Pinpoint the cell where the given text exists, returning its [X, Y] midpoint coordinate. 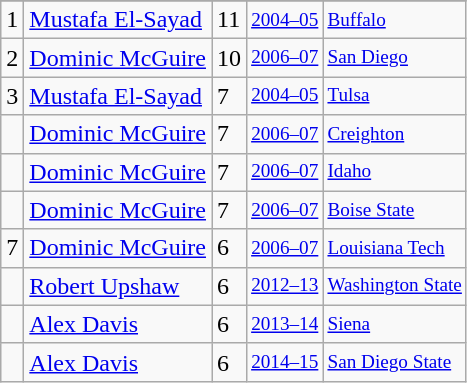
1 [12, 20]
Tulsa [395, 96]
11 [230, 20]
San Diego State [395, 362]
Boise State [395, 210]
San Diego [395, 58]
Louisiana Tech [395, 248]
2014–15 [285, 362]
10 [230, 58]
3 [12, 96]
Robert Upshaw [118, 286]
Idaho [395, 172]
Buffalo [395, 20]
2 [12, 58]
2013–14 [285, 324]
Washington State [395, 286]
Creighton [395, 134]
2012–13 [285, 286]
Siena [395, 324]
